Pinpoint the cell where the given text exists, returning its (x, y) midpoint coordinate. 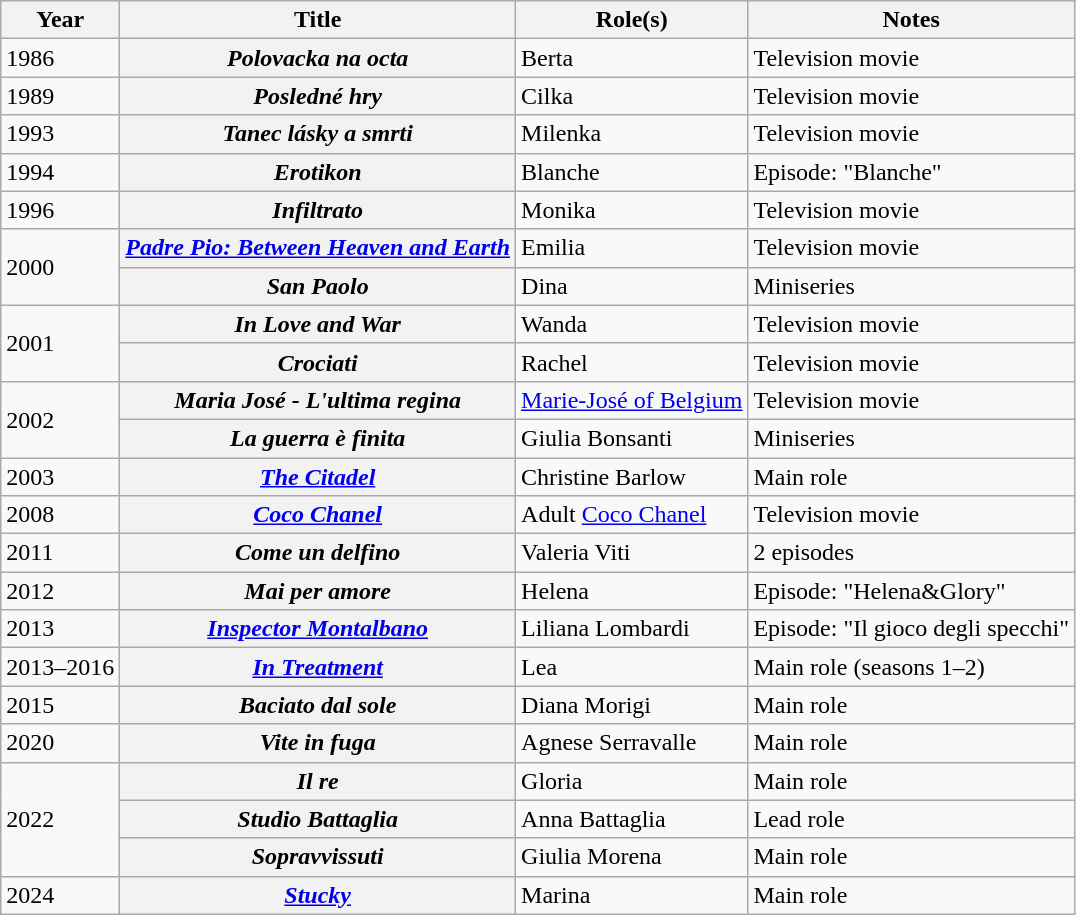
2012 (60, 591)
Episode: "Il gioco degli specchi" (912, 629)
1986 (60, 58)
In Love and War (318, 324)
Marina (632, 895)
Monika (632, 210)
Emilia (632, 248)
Padre Pio: Between Heaven and Earth (318, 248)
Anna Battaglia (632, 819)
The Citadel (318, 477)
2003 (60, 477)
Adult Coco Chanel (632, 515)
Helena (632, 591)
San Paolo (318, 286)
2 episodes (912, 553)
2013–2016 (60, 667)
1996 (60, 210)
Tanec lásky a smrti (318, 134)
Title (318, 20)
2001 (60, 343)
Inspector Montalbano (318, 629)
Year (60, 20)
2020 (60, 743)
Gloria (632, 781)
Maria José - L'ultima regina (318, 400)
Posledné hry (318, 96)
La guerra è finita (318, 438)
Giulia Bonsanti (632, 438)
Notes (912, 20)
In Treatment (318, 667)
Rachel (632, 362)
Il re (318, 781)
Lea (632, 667)
Diana Morigi (632, 705)
Dina (632, 286)
Sopravvissuti (318, 857)
Polovacka na octa (318, 58)
1994 (60, 172)
Crociati (318, 362)
Coco Chanel (318, 515)
2024 (60, 895)
2011 (60, 553)
Blanche (632, 172)
Erotikon (318, 172)
Marie-José of Belgium (632, 400)
Valeria Viti (632, 553)
2008 (60, 515)
Infiltrato (318, 210)
Liliana Lombardi (632, 629)
Lead role (912, 819)
2013 (60, 629)
1993 (60, 134)
2000 (60, 267)
Christine Barlow (632, 477)
2015 (60, 705)
Come un delfino (318, 553)
Stucky (318, 895)
Role(s) (632, 20)
Berta (632, 58)
Studio Battaglia (318, 819)
2002 (60, 419)
1989 (60, 96)
Baciato dal sole (318, 705)
2022 (60, 819)
Milenka (632, 134)
Episode: "Blanche" (912, 172)
Mai per amore (318, 591)
Wanda (632, 324)
Main role (seasons 1–2) (912, 667)
Episode: "Helena&Glory" (912, 591)
Vite in fuga (318, 743)
Agnese Serravalle (632, 743)
Cilka (632, 96)
Giulia Morena (632, 857)
